Return (X, Y) of the center of cell containing provided text 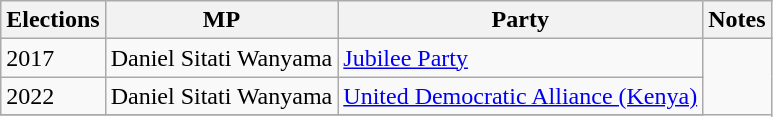
Jubilee Party (520, 58)
Party (520, 20)
2017 (53, 58)
MP (222, 20)
Notes (737, 20)
United Democratic Alliance (Kenya) (520, 96)
2022 (53, 96)
Elections (53, 20)
